Capture the cell that displays the provided text and extract its (x, y) central coordinate. 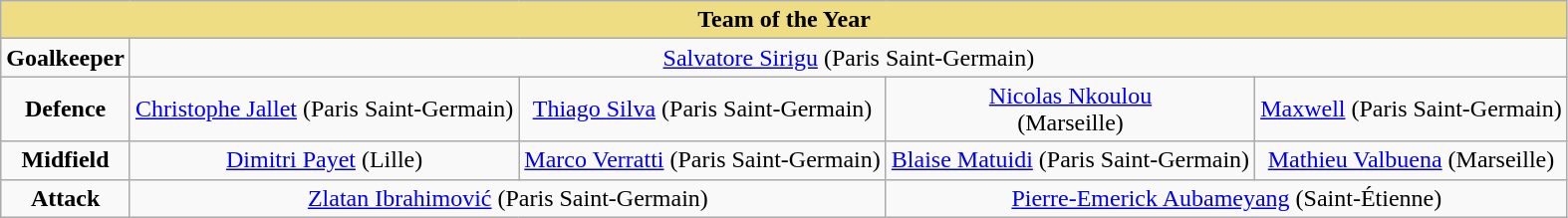
Pierre-Emerick Aubameyang (Saint-Étienne) (1226, 198)
Blaise Matuidi (Paris Saint-Germain) (1070, 160)
Midfield (66, 160)
Marco Verratti (Paris Saint-Germain) (703, 160)
Salvatore Sirigu (Paris Saint-Germain) (849, 58)
Thiago Silva (Paris Saint-Germain) (703, 109)
Zlatan Ibrahimović (Paris Saint-Germain) (508, 198)
Christophe Jallet (Paris Saint-Germain) (324, 109)
Team of the Year (785, 20)
Nicolas Nkoulou(Marseille) (1070, 109)
Maxwell (Paris Saint-Germain) (1412, 109)
Dimitri Payet (Lille) (324, 160)
Mathieu Valbuena (Marseille) (1412, 160)
Goalkeeper (66, 58)
Attack (66, 198)
Defence (66, 109)
